Pinpoint the cell where the given text exists, returning its [X, Y] midpoint coordinate. 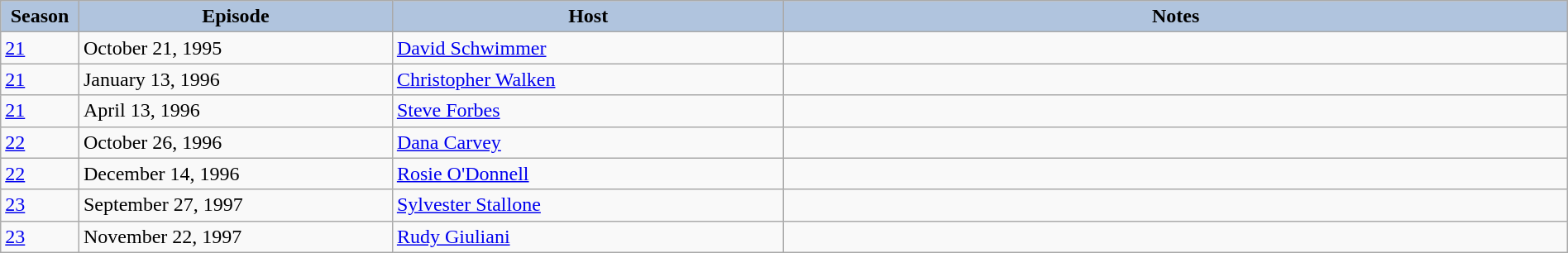
October 21, 1995 [235, 48]
September 27, 1997 [235, 205]
Steve Forbes [588, 111]
Christopher Walken [588, 79]
Host [588, 17]
January 13, 1996 [235, 79]
November 22, 1997 [235, 236]
Season [40, 17]
Episode [235, 17]
April 13, 1996 [235, 111]
Sylvester Stallone [588, 205]
December 14, 1996 [235, 174]
October 26, 1996 [235, 142]
Rosie O'Donnell [588, 174]
Notes [1176, 17]
Dana Carvey [588, 142]
Rudy Giuliani [588, 236]
David Schwimmer [588, 48]
